Search for the cell housing the specified text and yield its (X, Y) center coordinate. 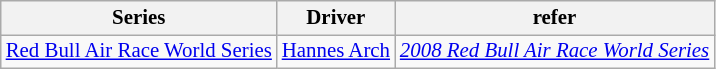
Hannes Arch (336, 51)
Series (139, 18)
Driver (336, 18)
refer (554, 18)
2008 Red Bull Air Race World Series (554, 51)
Red Bull Air Race World Series (139, 51)
